Extract the (X, Y) coordinate from the center of the cell holding the provided text.  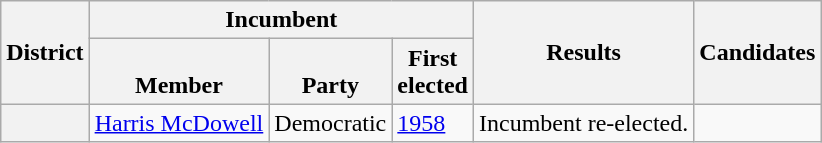
District (45, 52)
Harris McDowell (179, 123)
Incumbent (281, 20)
Candidates (758, 52)
Incumbent re-elected. (583, 123)
Results (583, 52)
1958 (433, 123)
Democratic (330, 123)
Firstelected (433, 72)
Party (330, 72)
Member (179, 72)
